Detect which cell encompasses the target text, then output its (x, y) center coordinate. 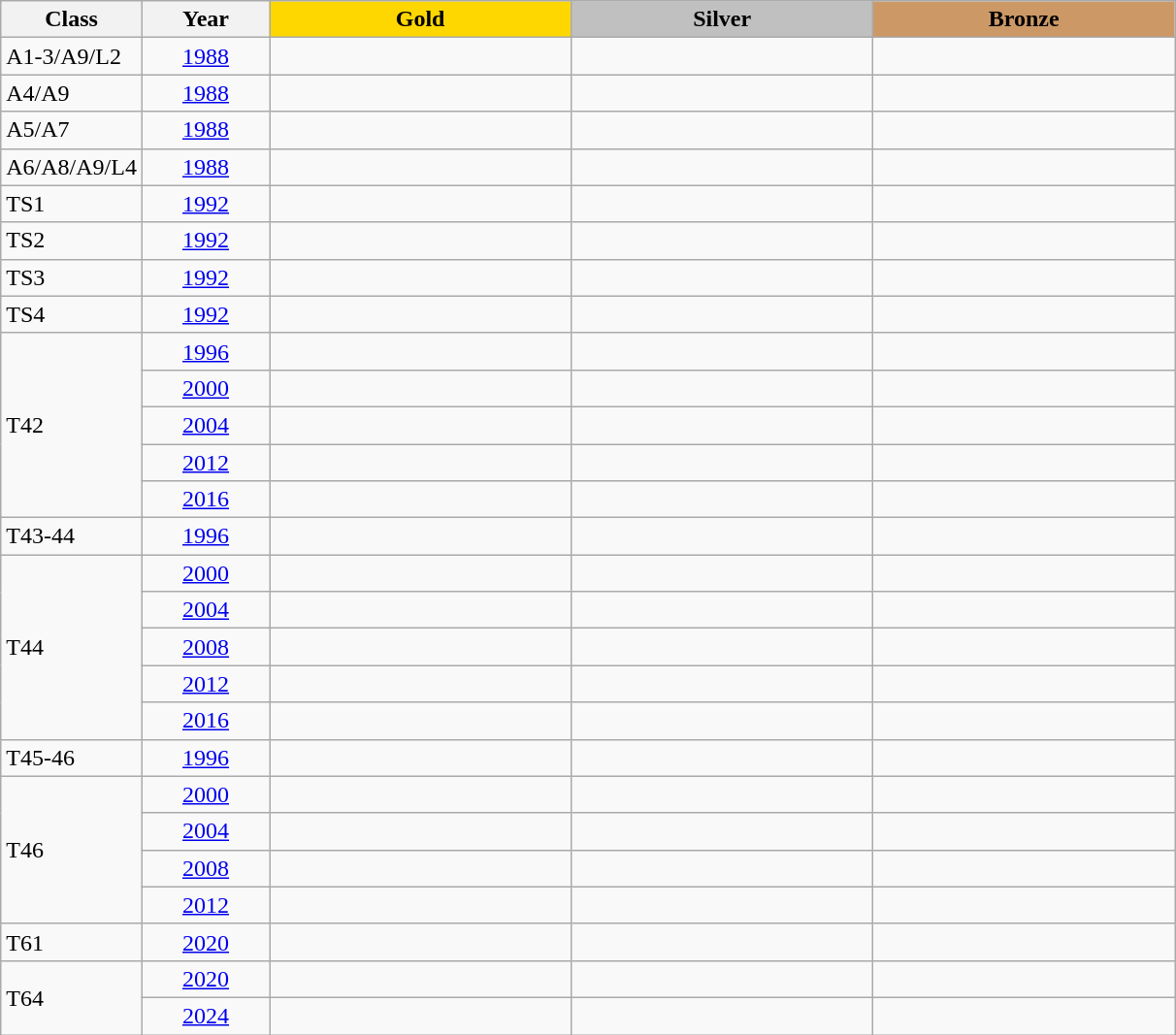
T46 (72, 850)
2024 (206, 1016)
T45-46 (72, 758)
Year (206, 19)
T64 (72, 997)
T61 (72, 942)
Bronze (1025, 19)
Class (72, 19)
A4/A9 (72, 93)
T43-44 (72, 536)
T44 (72, 647)
A5/A7 (72, 130)
Silver (722, 19)
T42 (72, 425)
A6/A8/A9/L4 (72, 167)
TS4 (72, 314)
TS2 (72, 241)
TS1 (72, 204)
TS3 (72, 277)
Gold (421, 19)
A1-3/A9/L2 (72, 56)
